Locate the cell with the specified text and output its (x, y) center coordinate. 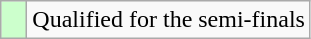
Qualified for the semi-finals (169, 20)
